Provide the (X, Y) coordinate of the cell's center where the given text is located.  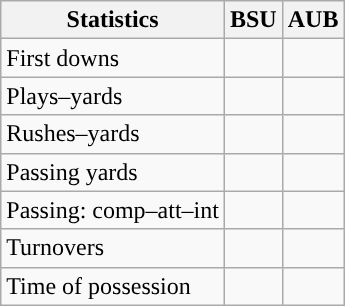
First downs (113, 58)
Time of possession (113, 286)
BSU (253, 20)
AUB (313, 20)
Passing yards (113, 172)
Plays–yards (113, 96)
Turnovers (113, 248)
Statistics (113, 20)
Rushes–yards (113, 134)
Passing: comp–att–int (113, 210)
